Provide the [X, Y] coordinate of the cell's center where the given text is located.  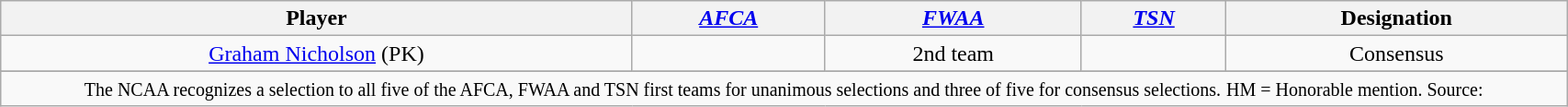
AFCA [728, 18]
FWAA [953, 18]
Player [316, 18]
Designation [1396, 18]
Graham Nicholson (PK) [316, 53]
2nd team [953, 53]
Consensus [1396, 53]
TSN [1154, 18]
